Determine the [x, y] coordinate at the center of the cell enclosing the given text.  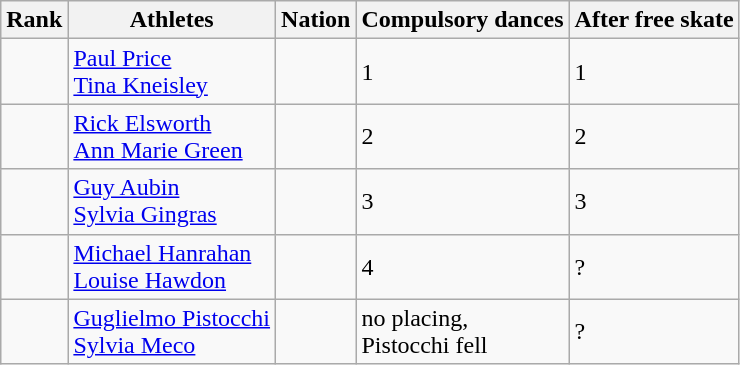
no placing,Pistocchi fell [462, 332]
4 [462, 266]
Guglielmo PistocchiSylvia Meco [172, 332]
Rick ElsworthAnn Marie Green [172, 136]
Paul PriceTina Kneisley [172, 72]
Nation [316, 20]
After free skate [654, 20]
Guy AubinSylvia Gingras [172, 202]
Athletes [172, 20]
Rank [34, 20]
Compulsory dances [462, 20]
Michael HanrahanLouise Hawdon [172, 266]
